Detect which cell encompasses the target text, then output its (x, y) center coordinate. 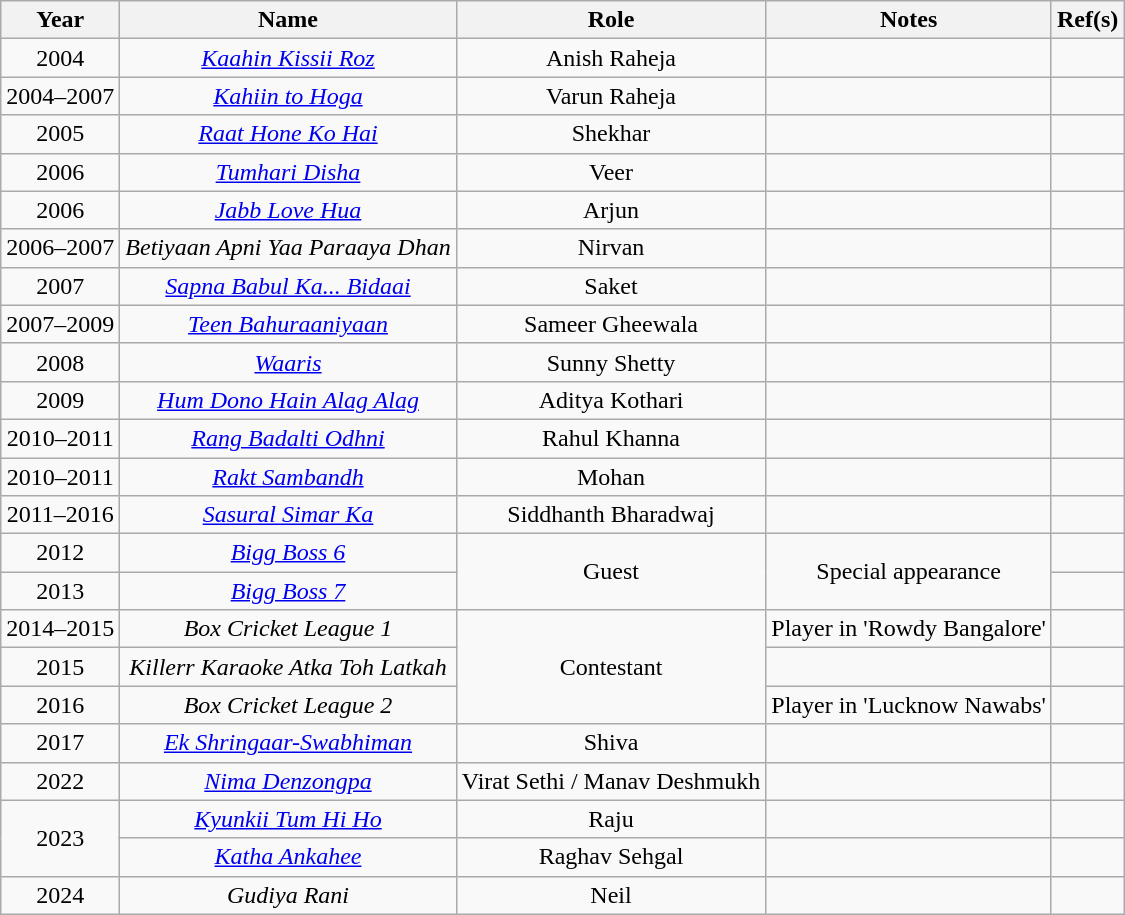
Saket (611, 286)
Player in 'Lucknow Nawabs' (909, 705)
Katha Ankahee (288, 857)
Bigg Boss 7 (288, 591)
Special appearance (909, 572)
Nima Denzongpa (288, 781)
Shiva (611, 743)
Role (611, 20)
Sasural Simar Ka (288, 515)
2004–2007 (60, 96)
Bigg Boss 6 (288, 553)
Varun Raheja (611, 96)
Teen Bahuraaniyaan (288, 324)
Kyunkii Tum Hi Ho (288, 819)
Ek Shringaar-Swabhiman (288, 743)
Neil (611, 895)
Year (60, 20)
2007–2009 (60, 324)
Virat Sethi / Manav Deshmukh (611, 781)
Notes (909, 20)
Anish Raheja (611, 58)
2016 (60, 705)
Guest (611, 572)
Hum Dono Hain Alag Alag (288, 400)
Nirvan (611, 248)
Aditya Kothari (611, 400)
2014–2015 (60, 629)
Siddhanth Bharadwaj (611, 515)
2023 (60, 838)
Gudiya Rani (288, 895)
Raju (611, 819)
Kaahin Kissii Roz (288, 58)
Veer (611, 172)
Ref(s) (1087, 20)
2008 (60, 362)
Sameer Gheewala (611, 324)
Arjun (611, 210)
Contestant (611, 667)
2024 (60, 895)
Sapna Babul Ka... Bidaai (288, 286)
2005 (60, 134)
2009 (60, 400)
2006–2007 (60, 248)
Name (288, 20)
Jabb Love Hua (288, 210)
2015 (60, 667)
Player in 'Rowdy Bangalore' (909, 629)
Rahul Khanna (611, 438)
Mohan (611, 477)
Betiyaan Apni Yaa Paraaya Dhan (288, 248)
Raat Hone Ko Hai (288, 134)
2011–2016 (60, 515)
Kahiin to Hoga (288, 96)
Waaris (288, 362)
2013 (60, 591)
2004 (60, 58)
2017 (60, 743)
Tumhari Disha (288, 172)
Box Cricket League 1 (288, 629)
2012 (60, 553)
Rakt Sambandh (288, 477)
Shekhar (611, 134)
2007 (60, 286)
Box Cricket League 2 (288, 705)
Killerr Karaoke Atka Toh Latkah (288, 667)
Sunny Shetty (611, 362)
Raghav Sehgal (611, 857)
2022 (60, 781)
Rang Badalti Odhni (288, 438)
